Output the (x, y) coordinate of the center of the cell containing the given text.  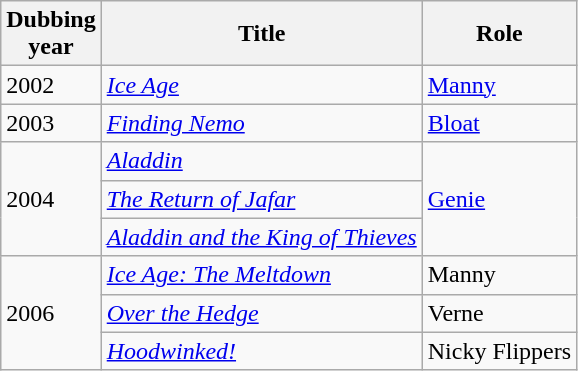
2003 (51, 123)
2006 (51, 313)
Nicky Flippers (499, 351)
Title (262, 34)
The Return of Jafar (262, 199)
Verne (499, 313)
Dubbingyear (51, 34)
Genie (499, 199)
Bloat (499, 123)
Over the Hedge (262, 313)
Aladdin (262, 161)
2002 (51, 85)
2004 (51, 199)
Ice Age: The Meltdown (262, 275)
Role (499, 34)
Finding Nemo (262, 123)
Hoodwinked! (262, 351)
Aladdin and the King of Thieves (262, 237)
Ice Age (262, 85)
